Output the (X, Y) coordinate of the center of the cell containing the given text.  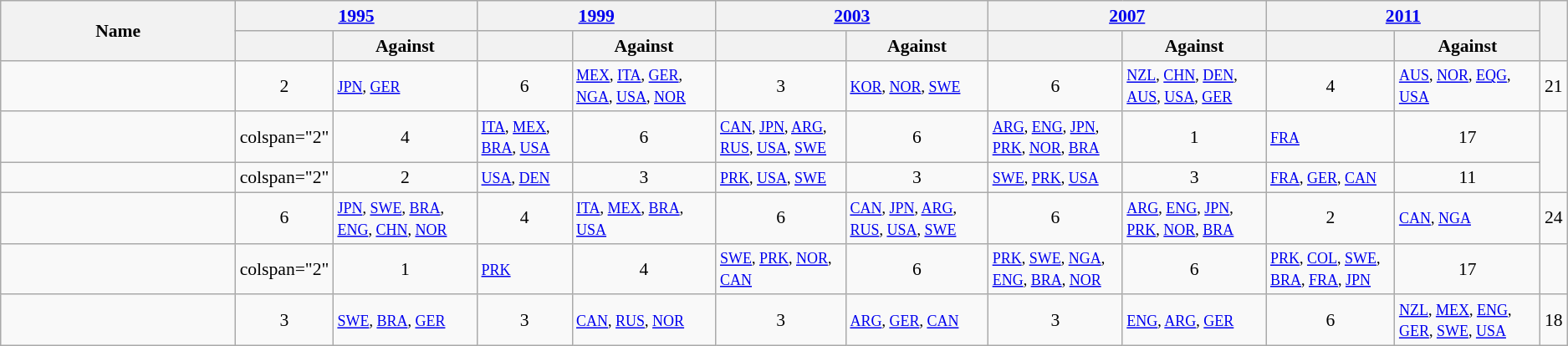
MEX, ITA, GER, NGA, USA, NOR (644, 85)
2003 (852, 16)
2007 (1127, 16)
PRK, SWE, NGA, ENG, BRA, NOR (1055, 269)
1999 (595, 16)
18 (1554, 321)
JPN, GER (405, 85)
FRA (1331, 137)
1995 (356, 16)
NZL, MEX, ENG, GER, SWE, USA (1468, 321)
ARG, GER, CAN (917, 321)
SWE, PRK, NOR, CAN (781, 269)
SWE, PRK, USA (1055, 178)
PRK, COL, SWE, BRA, FRA, JPN (1331, 269)
JPN, SWE, BRA, ENG, CHN, NOR (405, 217)
21 (1554, 85)
2011 (1403, 16)
AUS, NOR, EQG, USA (1468, 85)
CAN, RUS, NOR (644, 321)
Name (119, 30)
24 (1554, 217)
ENG, ARG, GER (1194, 321)
FRA, GER, CAN (1331, 178)
KOR, NOR, SWE (917, 85)
11 (1468, 178)
SWE, BRA, GER (405, 321)
NZL, CHN, DEN, AUS, USA, GER (1194, 85)
CAN, NGA (1468, 217)
USA, DEN (524, 178)
PRK (524, 269)
PRK, USA, SWE (781, 178)
